Scan for the cell matching the given text and deliver its [x, y] coordinate at center. 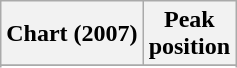
Chart (2007) [72, 34]
Peakposition [189, 34]
